For the text-containing cell, return its midpoint in [x, y] coordinate format. 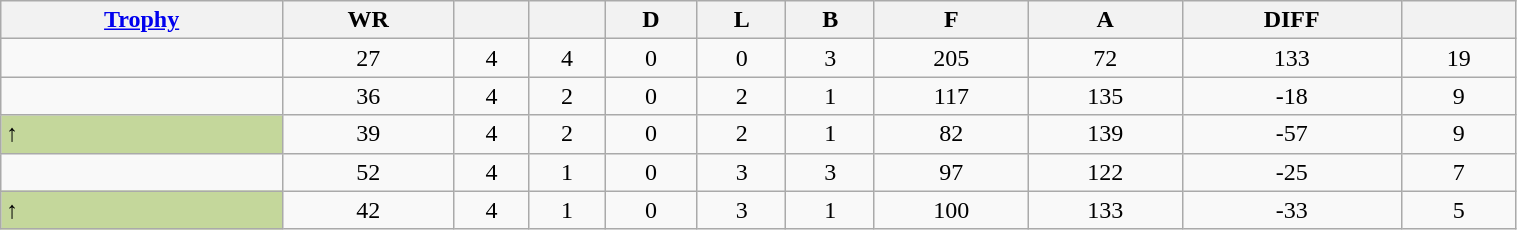
205 [951, 58]
52 [368, 172]
F [951, 20]
36 [368, 96]
L [741, 20]
42 [368, 210]
5 [1458, 210]
WR [368, 20]
82 [951, 134]
D [652, 20]
135 [1105, 96]
-33 [1292, 210]
Trophy [142, 20]
27 [368, 58]
139 [1105, 134]
97 [951, 172]
122 [1105, 172]
117 [951, 96]
-57 [1292, 134]
A [1105, 20]
72 [1105, 58]
100 [951, 210]
-25 [1292, 172]
-18 [1292, 96]
DIFF [1292, 20]
7 [1458, 172]
B [830, 20]
39 [368, 134]
19 [1458, 58]
